Output the (X, Y) coordinate of the center of the cell containing the given text.  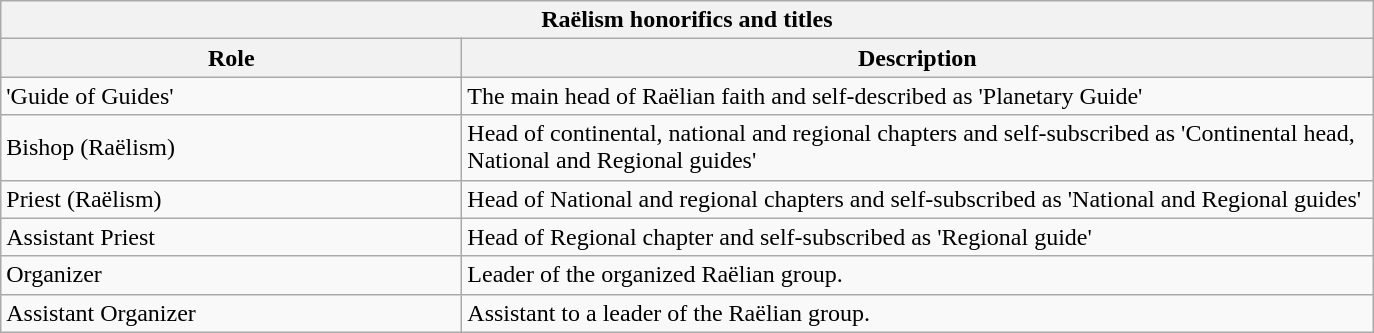
Organizer (232, 275)
Assistant Priest (232, 237)
The main head of Raëlian faith and self-described as 'Planetary Guide' (918, 96)
'Guide of Guides' (232, 96)
Assistant to a leader of the Raëlian group. (918, 313)
Role (232, 58)
Bishop (Raëlism) (232, 148)
Raëlism honorifics and titles (687, 20)
Assistant Organizer (232, 313)
Priest (Raëlism) (232, 199)
Head of continental, national and regional chapters and self-subscribed as 'Continental head, National and Regional guides' (918, 148)
Head of National and regional chapters and self-subscribed as 'National and Regional guides' (918, 199)
Leader of the organized Raëlian group. (918, 275)
Description (918, 58)
Head of Regional chapter and self-subscribed as 'Regional guide' (918, 237)
